Determine the [x, y] coordinate at the center of the cell enclosing the given text.  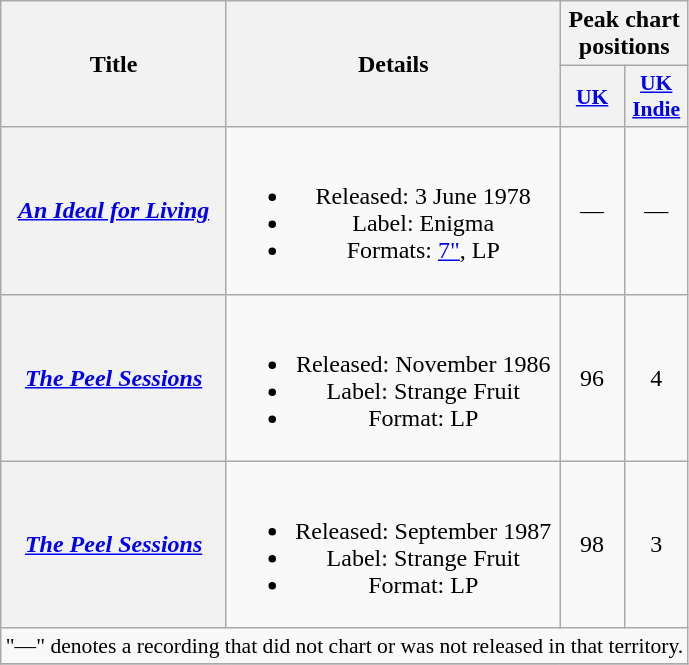
Peak chart positions [624, 34]
UK [592, 96]
96 [592, 378]
3 [656, 544]
Title [114, 64]
"—" denotes a recording that did not chart or was not released in that territory. [345, 646]
Released: November 1986Label: Strange FruitFormat: LP [393, 378]
Released: 3 June 1978Label: EnigmaFormats: 7", LP [393, 210]
UK Indie [656, 96]
98 [592, 544]
Details [393, 64]
An Ideal for Living [114, 210]
Released: September 1987Label: Strange FruitFormat: LP [393, 544]
4 [656, 378]
